Output the (x, y) coordinate of the center of the cell containing the given text.  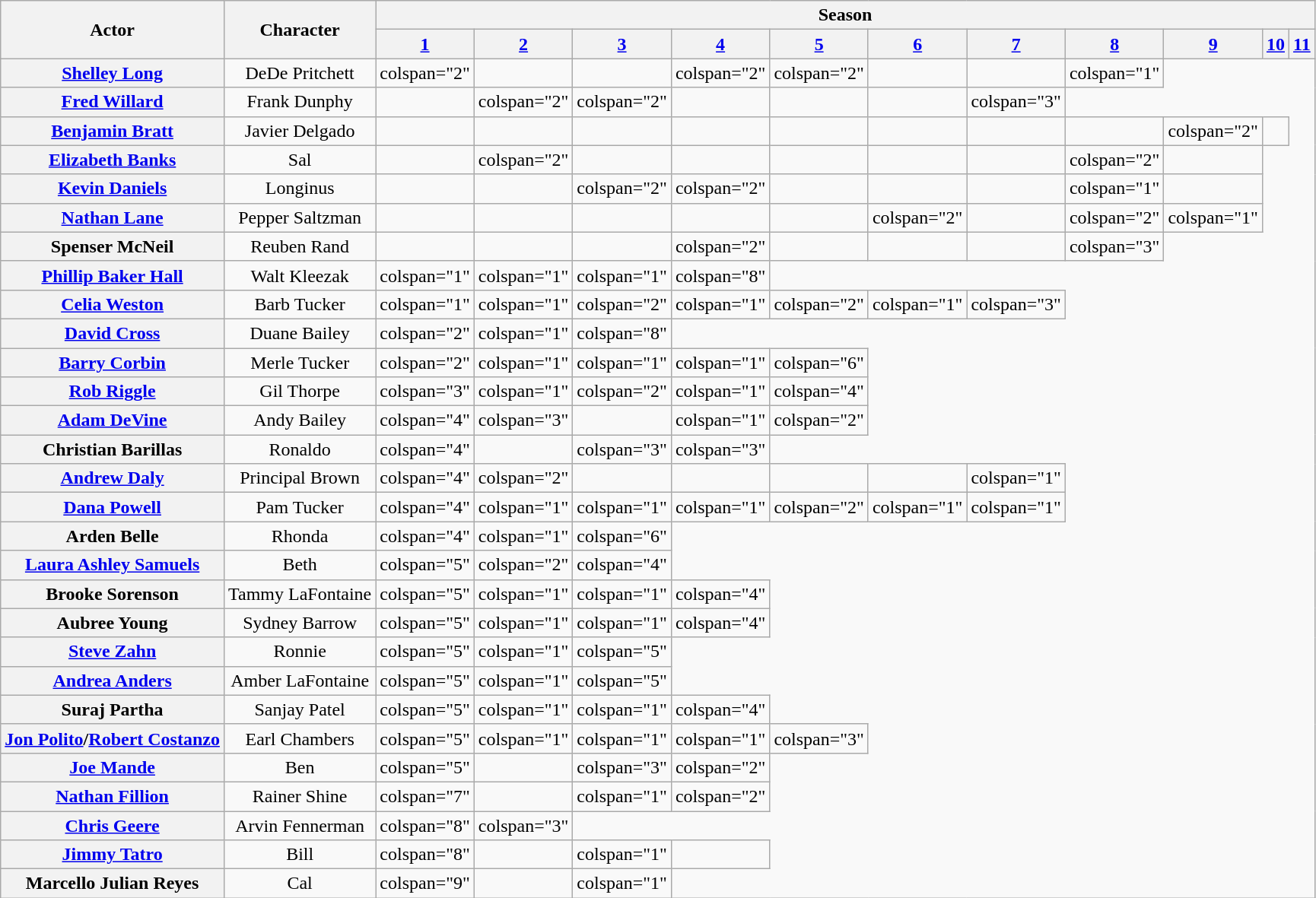
Bill (300, 855)
Fred Willard (113, 102)
5 (819, 44)
Rhonda (300, 536)
colspan="9" (425, 884)
4 (720, 44)
Suraj Partha (113, 709)
Barb Tucker (300, 304)
Arvin Fennerman (300, 825)
Season (845, 15)
Rob Riggle (113, 392)
Adam DeVine (113, 420)
Benjamin Bratt (113, 131)
Phillip Baker Hall (113, 275)
Brooke Sorenson (113, 594)
Amber LaFontaine (300, 681)
Character (300, 30)
Nathan Lane (113, 217)
1 (425, 44)
Jimmy Tatro (113, 855)
Pam Tucker (300, 507)
Celia Weston (113, 304)
Walt Kleezak (300, 275)
Tammy LaFontaine (300, 594)
Pepper Saltzman (300, 217)
Barry Corbin (113, 363)
Arden Belle (113, 536)
Andy Bailey (300, 420)
2 (523, 44)
10 (1275, 44)
Ronaldo (300, 449)
Sal (300, 160)
Jon Polito/Robert Costanzo (113, 738)
Spenser McNeil (113, 246)
DeDe Pritchett (300, 73)
Christian Barillas (113, 449)
Merle Tucker (300, 363)
Ben (300, 767)
11 (1302, 44)
Joe Mande (113, 767)
Gil Thorpe (300, 392)
Sydney Barrow (300, 623)
David Cross (113, 333)
Marcello Julian Reyes (113, 884)
Andrew Daly (113, 478)
Longinus (300, 189)
Earl Chambers (300, 738)
Aubree Young (113, 623)
7 (1016, 44)
Ronnie (300, 652)
8 (1114, 44)
Elizabeth Banks (113, 160)
Frank Dunphy (300, 102)
9 (1213, 44)
Nathan Fillion (113, 796)
Reuben Rand (300, 246)
Sanjay Patel (300, 709)
6 (917, 44)
Duane Bailey (300, 333)
Shelley Long (113, 73)
Kevin Daniels (113, 189)
Laura Ashley Samuels (113, 565)
Rainer Shine (300, 796)
Chris Geere (113, 825)
Javier Delgado (300, 131)
Actor (113, 30)
3 (622, 44)
Beth (300, 565)
Dana Powell (113, 507)
Principal Brown (300, 478)
Steve Zahn (113, 652)
Cal (300, 884)
colspan="7" (425, 796)
Andrea Anders (113, 681)
